Find where the given text appears and provide that cell's center as (X, Y) coordinate. 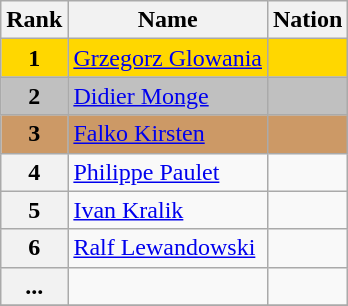
Name (168, 20)
Grzegorz Glowania (168, 58)
6 (34, 248)
Philippe Paulet (168, 172)
4 (34, 172)
Ivan Kralik (168, 210)
Rank (34, 20)
3 (34, 134)
2 (34, 96)
5 (34, 210)
Didier Monge (168, 96)
Falko Kirsten (168, 134)
1 (34, 58)
... (34, 286)
Ralf Lewandowski (168, 248)
Nation (307, 20)
